Extract the (x, y) coordinate from the center of the cell holding the provided text.  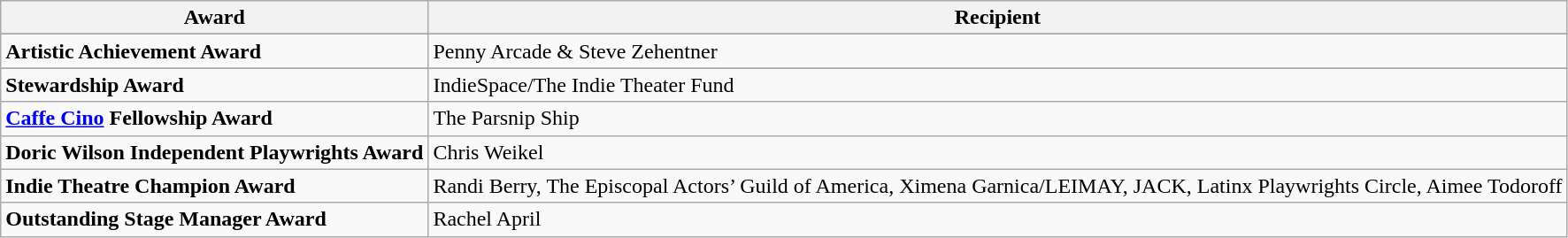
Award (214, 18)
IndieSpace/The Indie Theater Fund (998, 85)
Chris Weikel (998, 152)
The Parsnip Ship (998, 119)
Penny Arcade & Steve Zehentner (998, 51)
Artistic Achievement Award (214, 51)
Rachel April (998, 219)
Doric Wilson Independent Playwrights Award (214, 152)
Recipient (998, 18)
Stewardship Award (214, 85)
Outstanding Stage Manager Award (214, 219)
Indie Theatre Champion Award (214, 186)
Randi Berry, The Episcopal Actors’ Guild of America, Ximena Garnica/LEIMAY, JACK, Latinx Playwrights Circle, Aimee Todoroff (998, 186)
Caffe Cino Fellowship Award (214, 119)
